Determine the [X, Y] coordinate at the center of the cell enclosing the given text.  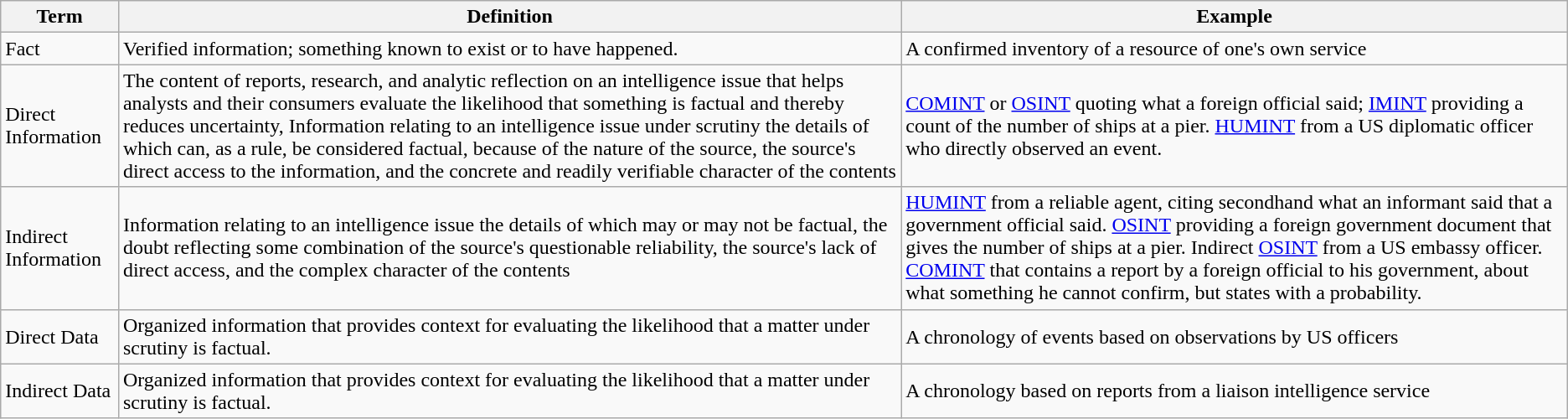
A chronology of events based on observations by US officers [1235, 337]
Example [1235, 17]
Term [60, 17]
Verified information; something known to exist or to have happened. [509, 49]
Indirect Information [60, 248]
A confirmed inventory of a resource of one's own service [1235, 49]
Direct Data [60, 337]
Indirect Data [60, 391]
Fact [60, 49]
Direct Information [60, 126]
Definition [509, 17]
A chronology based on reports from a liaison intelligence service [1235, 391]
